For the text-containing cell, return its midpoint in (X, Y) coordinate format. 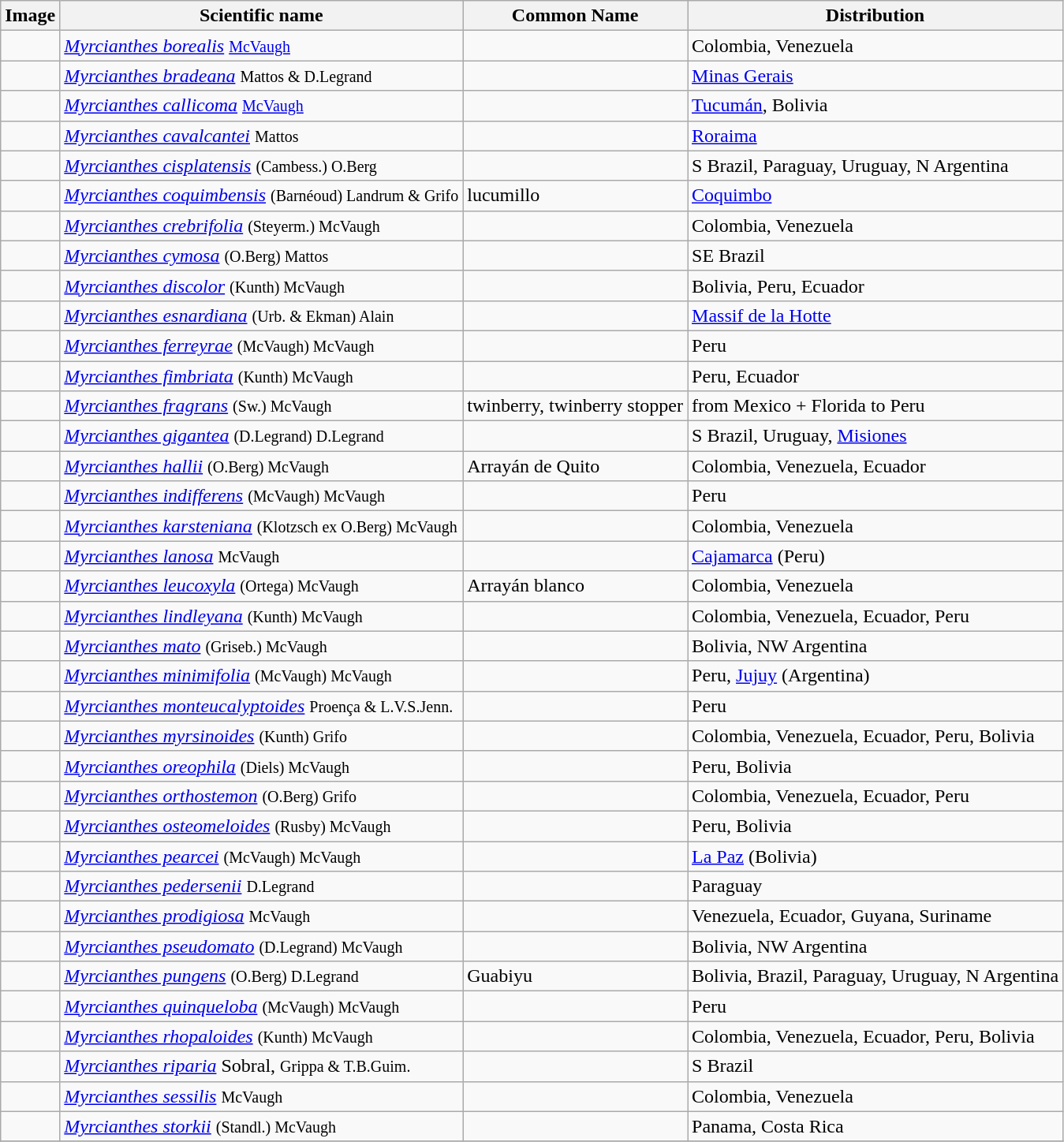
S Brazil, Uruguay, Misiones (875, 436)
Minas Gerais (875, 76)
Myrcianthes bradeana Mattos & D.Legrand (262, 76)
Myrcianthes callicoma McVaugh (262, 106)
Myrcianthes riparia Sobral, Grippa & T.B.Guim. (262, 1066)
Myrcianthes esnardiana (Urb. & Ekman) Alain (262, 315)
Myrcianthes coquimbensis (Barnéoud) Landrum & Grifo (262, 196)
S Brazil, Paraguay, Uruguay, N Argentina (875, 166)
Myrcianthes prodigiosa McVaugh (262, 916)
Tucumán, Bolivia (875, 106)
Myrcianthes discolor (Kunth) McVaugh (262, 285)
Myrcianthes karsteniana (Klotzsch ex O.Berg) McVaugh (262, 526)
Roraima (875, 136)
twinberry, twinberry stopper (576, 406)
Myrcianthes myrsinoides (Kunth) Grifo (262, 736)
Common Name (576, 16)
Peru, Jujuy (Argentina) (875, 676)
Bolivia, Peru, Ecuador (875, 285)
Myrcianthes pearcei (McVaugh) McVaugh (262, 856)
Myrcianthes crebrifolia (Steyerm.) McVaugh (262, 226)
Myrcianthes storkii (Standl.) McVaugh (262, 1126)
Arrayán de Quito (576, 466)
Myrcianthes leucoxyla (Ortega) McVaugh (262, 586)
Myrcianthes cavalcantei Mattos (262, 136)
Myrcianthes mato (Griseb.) McVaugh (262, 646)
from Mexico + Florida to Peru (875, 406)
Myrcianthes indifferens (McVaugh) McVaugh (262, 496)
Paraguay (875, 886)
Panama, Costa Rica (875, 1126)
Peru, Ecuador (875, 376)
Distribution (875, 16)
Myrcianthes lindleyana (Kunth) McVaugh (262, 616)
S Brazil (875, 1066)
Venezuela, Ecuador, Guyana, Suriname (875, 916)
SE Brazil (875, 256)
Myrcianthes pungens (O.Berg) D.Legrand (262, 976)
Cajamarca (Peru) (875, 556)
Myrcianthes oreophila (Diels) McVaugh (262, 766)
Myrcianthes orthostemon (O.Berg) Grifo (262, 796)
Myrcianthes cisplatensis (Cambess.) O.Berg (262, 166)
Myrcianthes borealis McVaugh (262, 46)
Image (30, 16)
Myrcianthes ferreyrae (McVaugh) McVaugh (262, 345)
Myrcianthes pedersenii D.Legrand (262, 886)
Myrcianthes gigantea (D.Legrand) D.Legrand (262, 436)
Myrcianthes osteomeloides (Rusby) McVaugh (262, 826)
Coquimbo (875, 196)
Myrcianthes pseudomato (D.Legrand) McVaugh (262, 946)
Arrayán blanco (576, 586)
Myrcianthes hallii (O.Berg) McVaugh (262, 466)
Myrcianthes lanosa McVaugh (262, 556)
Myrcianthes fimbriata (Kunth) McVaugh (262, 376)
Myrcianthes sessilis McVaugh (262, 1096)
Guabiyu (576, 976)
Myrcianthes fragrans (Sw.) McVaugh (262, 406)
Myrcianthes cymosa (O.Berg) Mattos (262, 256)
Myrcianthes minimifolia (McVaugh) McVaugh (262, 676)
Myrcianthes quinqueloba (McVaugh) McVaugh (262, 1006)
Bolivia, Brazil, Paraguay, Uruguay, N Argentina (875, 976)
La Paz (Bolivia) (875, 856)
Myrcianthes monteucalyptoides Proença & L.V.S.Jenn. (262, 706)
lucumillo (576, 196)
Myrcianthes rhopaloides (Kunth) McVaugh (262, 1036)
Scientific name (262, 16)
Colombia, Venezuela, Ecuador (875, 466)
Massif de la Hotte (875, 315)
